Output the [x, y] coordinate of the center of the cell containing the given text.  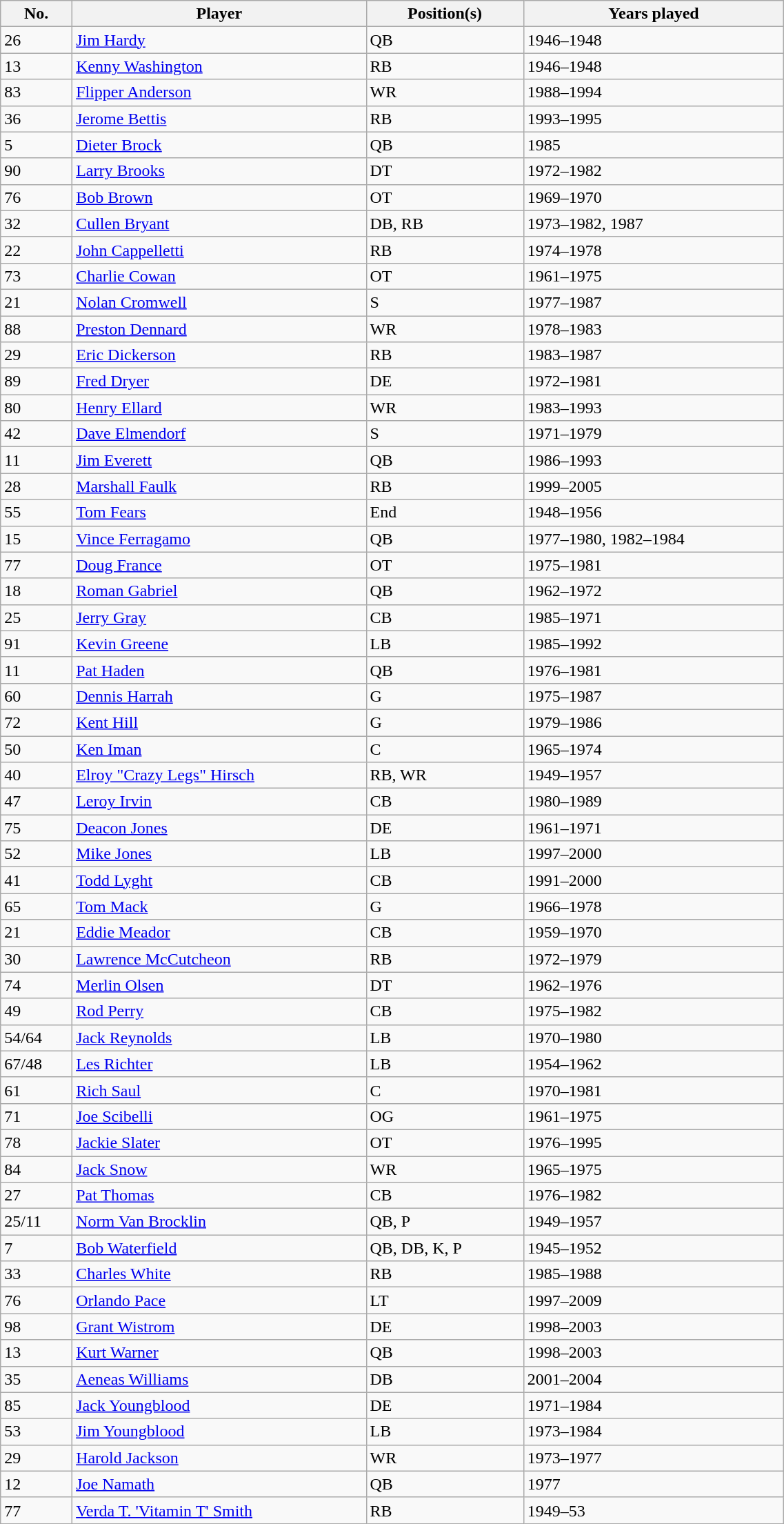
Jerome Bettis [219, 119]
Todd Lyght [219, 880]
7 [37, 1248]
36 [37, 119]
89 [37, 382]
71 [37, 1116]
Charlie Cowan [219, 276]
Norm Van Brocklin [219, 1222]
40 [37, 775]
25/11 [37, 1222]
1976–1982 [654, 1196]
Mike Jones [219, 854]
Leroy Irvin [219, 802]
Charles White [219, 1274]
1978–1983 [654, 329]
84 [37, 1169]
1972–1981 [654, 382]
74 [37, 985]
QB, P [445, 1222]
1971–1979 [654, 434]
Player [219, 14]
Jack Reynolds [219, 1038]
1980–1989 [654, 802]
65 [37, 907]
1977 [654, 1484]
1945–1952 [654, 1248]
No. [37, 14]
1977–1980, 1982–1984 [654, 539]
Joe Scibelli [219, 1116]
80 [37, 408]
1971–1984 [654, 1405]
67/48 [37, 1064]
Les Richter [219, 1064]
Verda T. 'Vitamin T' Smith [219, 1510]
73 [37, 276]
Position(s) [445, 14]
28 [37, 486]
Rich Saul [219, 1090]
Eric Dickerson [219, 355]
1948–1956 [654, 513]
54/64 [37, 1038]
1962–1972 [654, 591]
47 [37, 802]
90 [37, 171]
Dennis Harrah [219, 696]
OG [445, 1116]
1966–1978 [654, 907]
Deacon Jones [219, 828]
1959–1970 [654, 933]
1972–1979 [654, 959]
1949–53 [654, 1510]
83 [37, 92]
Years played [654, 14]
Jim Youngblood [219, 1432]
1983–1987 [654, 355]
61 [37, 1090]
Larry Brooks [219, 171]
1983–1993 [654, 408]
Preston Dennard [219, 329]
Tom Fears [219, 513]
Elroy "Crazy Legs" Hirsch [219, 775]
1970–1981 [654, 1090]
1975–1981 [654, 565]
25 [37, 617]
John Cappelletti [219, 250]
1985–1971 [654, 617]
Kevin Greene [219, 644]
88 [37, 329]
Jerry Gray [219, 617]
Doug France [219, 565]
50 [37, 749]
1973–1984 [654, 1432]
1973–1977 [654, 1458]
Orlando Pace [219, 1300]
41 [37, 880]
Vince Ferragamo [219, 539]
60 [37, 696]
78 [37, 1142]
1985–1992 [654, 644]
55 [37, 513]
Jackie Slater [219, 1142]
LT [445, 1300]
85 [37, 1405]
5 [37, 145]
1965–1974 [654, 749]
Merlin Olsen [219, 985]
49 [37, 1011]
1986–1993 [654, 460]
1976–1995 [654, 1142]
Kurt Warner [219, 1353]
1976–1981 [654, 670]
1975–1987 [654, 696]
1985–1988 [654, 1274]
Joe Namath [219, 1484]
1999–2005 [654, 486]
32 [37, 224]
1988–1994 [654, 92]
Roman Gabriel [219, 591]
Pat Thomas [219, 1196]
1985 [654, 145]
Jack Youngblood [219, 1405]
RB, WR [445, 775]
1965–1975 [654, 1169]
Kent Hill [219, 722]
Lawrence McCutcheon [219, 959]
12 [37, 1484]
72 [37, 722]
26 [37, 40]
Marshall Faulk [219, 486]
Ken Iman [219, 749]
1991–2000 [654, 880]
Harold Jackson [219, 1458]
Jim Hardy [219, 40]
Kenny Washington [219, 66]
42 [37, 434]
1997–2009 [654, 1300]
Jim Everett [219, 460]
Cullen Bryant [219, 224]
Grant Wistrom [219, 1327]
Eddie Meador [219, 933]
1975–1982 [654, 1011]
DB, RB [445, 224]
End [445, 513]
1970–1980 [654, 1038]
1974–1978 [654, 250]
1954–1962 [654, 1064]
22 [37, 250]
30 [37, 959]
Bob Brown [219, 197]
1997–2000 [654, 854]
Henry Ellard [219, 408]
Rod Perry [219, 1011]
QB, DB, K, P [445, 1248]
Tom Mack [219, 907]
1977–1987 [654, 302]
Dave Elmendorf [219, 434]
15 [37, 539]
52 [37, 854]
1961–1971 [654, 828]
33 [37, 1274]
Bob Waterfield [219, 1248]
1969–1970 [654, 197]
Jack Snow [219, 1169]
27 [37, 1196]
1979–1986 [654, 722]
Aeneas Williams [219, 1379]
91 [37, 644]
35 [37, 1379]
Dieter Brock [219, 145]
53 [37, 1432]
18 [37, 591]
Fred Dryer [219, 382]
1972–1982 [654, 171]
1973–1982, 1987 [654, 224]
Nolan Cromwell [219, 302]
1962–1976 [654, 985]
Flipper Anderson [219, 92]
DB [445, 1379]
1993–1995 [654, 119]
2001–2004 [654, 1379]
75 [37, 828]
98 [37, 1327]
Pat Haden [219, 670]
